From the cell containing the given text, extract its center point as [x, y] coordinate. 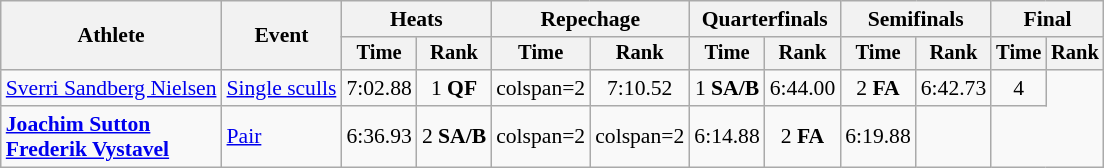
7:02.88 [378, 88]
Athlete [112, 36]
6:36.93 [378, 136]
Single sculls [282, 88]
Sverri Sandberg Nielsen [112, 88]
1 SA/B [726, 88]
1 QF [454, 88]
Event [282, 36]
Pair [282, 136]
Repechage [590, 19]
Joachim SuttonFrederik Vystavel [112, 136]
4 [1018, 88]
Final [1047, 19]
2 SA/B [454, 136]
Heats [416, 19]
6:19.88 [878, 136]
6:42.73 [954, 88]
6:14.88 [726, 136]
6:44.00 [802, 88]
7:10.52 [640, 88]
Semifinals [916, 19]
Quarterfinals [764, 19]
